Return the [X, Y] coordinate for the center point of the cell that contains the specified text.  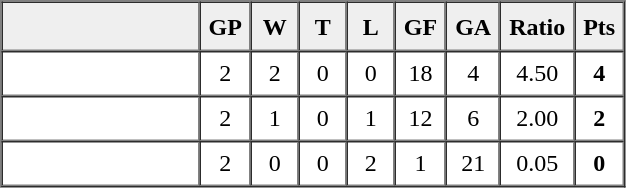
Pts [599, 27]
6 [473, 118]
Ratio [537, 27]
4.50 [537, 74]
GF [420, 27]
GP [226, 27]
12 [420, 118]
21 [473, 164]
2.00 [537, 118]
GA [473, 27]
18 [420, 74]
T [323, 27]
L [371, 27]
0.05 [537, 164]
W [275, 27]
